Detect which cell encompasses the target text, then output its [x, y] center coordinate. 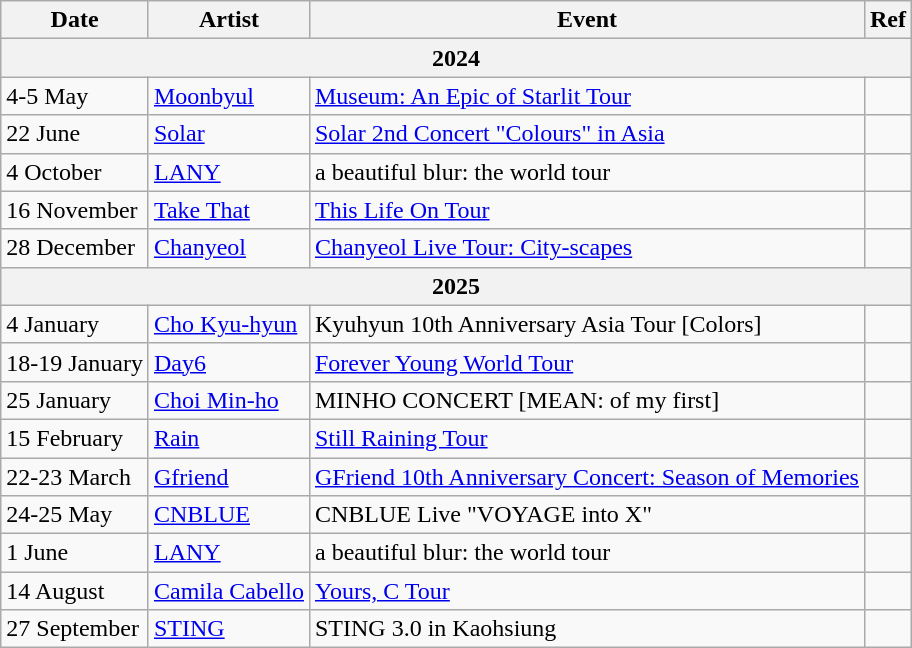
Gfriend [228, 477]
Solar [228, 134]
22 June [75, 134]
Chanyeol Live Tour: City-scapes [586, 248]
14 August [75, 591]
4 January [75, 324]
Forever Young World Tour [586, 362]
Museum: An Epic of Starlit Tour [586, 96]
MINHO CONCERT [MEAN: of my first] [586, 400]
Chanyeol [228, 248]
STING 3.0 in Kaohsiung [586, 629]
Kyuhyun 10th Anniversary Asia Tour [Colors] [586, 324]
28 December [75, 248]
27 September [75, 629]
24-25 May [75, 515]
25 January [75, 400]
4 October [75, 172]
18-19 January [75, 362]
Date [75, 20]
Artist [228, 20]
15 February [75, 438]
2024 [456, 58]
Cho Kyu-hyun [228, 324]
This Life On Tour [586, 210]
GFriend 10th Anniversary Concert: Season of Memories [586, 477]
2025 [456, 286]
Take That [228, 210]
Choi Min-ho [228, 400]
22-23 March [75, 477]
Rain [228, 438]
CNBLUE Live "VOYAGE into X" [586, 515]
Solar 2nd Concert "Colours" in Asia [586, 134]
Camila Cabello [228, 591]
Yours, C Tour [586, 591]
4-5 May [75, 96]
CNBLUE [228, 515]
Ref [888, 20]
STING [228, 629]
1 June [75, 553]
Moonbyul [228, 96]
Still Raining Tour [586, 438]
16 November [75, 210]
Day6 [228, 362]
Event [586, 20]
